Determine the [x, y] coordinate at the center of the cell enclosing the given text.  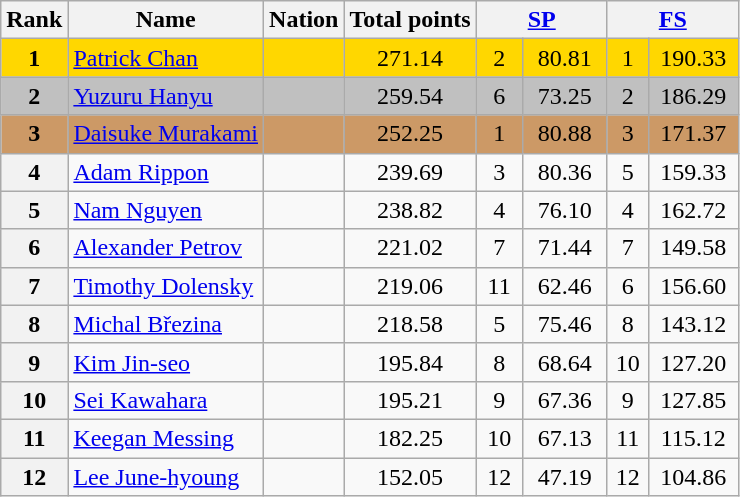
75.46 [564, 324]
80.88 [564, 134]
Adam Rippon [166, 172]
Keegan Messing [166, 438]
195.84 [410, 362]
71.44 [564, 248]
Nation [304, 20]
159.33 [693, 172]
127.20 [693, 362]
SP [542, 20]
73.25 [564, 96]
Patrick Chan [166, 58]
Sei Kawahara [166, 400]
219.06 [410, 286]
Yuzuru Hanyu [166, 96]
271.14 [410, 58]
68.64 [564, 362]
143.12 [693, 324]
Total points [410, 20]
Alexander Petrov [166, 248]
152.05 [410, 477]
62.46 [564, 286]
259.54 [410, 96]
218.58 [410, 324]
162.72 [693, 210]
195.21 [410, 400]
FS [672, 20]
Kim Jin-seo [166, 362]
67.36 [564, 400]
182.25 [410, 438]
190.33 [693, 58]
156.60 [693, 286]
Nam Nguyen [166, 210]
186.29 [693, 96]
171.37 [693, 134]
149.58 [693, 248]
221.02 [410, 248]
239.69 [410, 172]
67.13 [564, 438]
47.19 [564, 477]
104.86 [693, 477]
Lee June-hyoung [166, 477]
80.36 [564, 172]
Daisuke Murakami [166, 134]
Name [166, 20]
252.25 [410, 134]
Michal Březina [166, 324]
Timothy Dolensky [166, 286]
115.12 [693, 438]
127.85 [693, 400]
Rank [34, 20]
80.81 [564, 58]
76.10 [564, 210]
238.82 [410, 210]
